Search for the cell housing the specified text and yield its (X, Y) center coordinate. 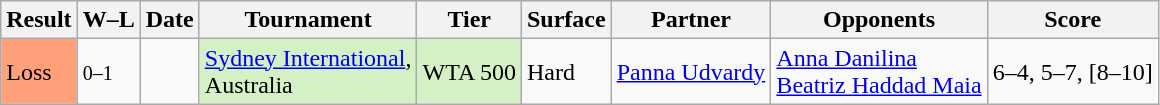
Surface (566, 20)
Result (39, 20)
W–L (108, 20)
Tournament (308, 20)
Panna Udvardy (691, 72)
Partner (691, 20)
WTA 500 (469, 72)
0–1 (108, 72)
Score (1072, 20)
Sydney International, Australia (308, 72)
Anna Danilina Beatriz Haddad Maia (879, 72)
Hard (566, 72)
Tier (469, 20)
Opponents (879, 20)
Date (170, 20)
6–4, 5–7, [8–10] (1072, 72)
Loss (39, 72)
